Scan for the cell matching the given text and deliver its (x, y) coordinate at center. 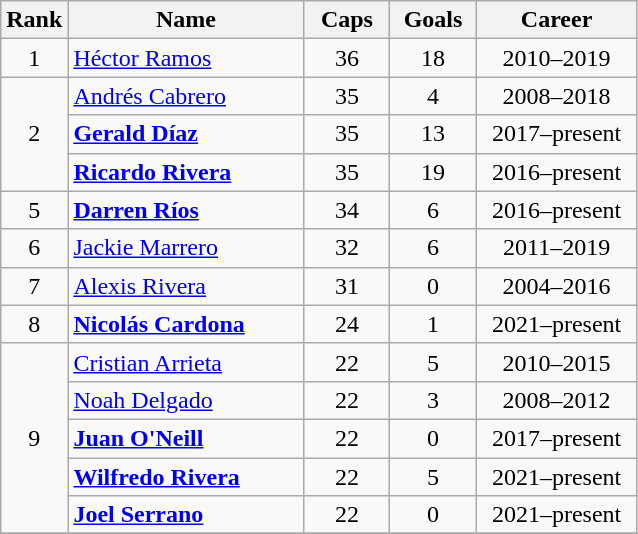
2011–2019 (556, 248)
Héctor Ramos (186, 58)
Goals (433, 20)
Name (186, 20)
13 (433, 134)
Wilfredo Rivera (186, 477)
2004–2016 (556, 286)
8 (34, 324)
Noah Delgado (186, 400)
Alexis Rivera (186, 286)
Joel Serrano (186, 515)
2 (34, 134)
2010–2019 (556, 58)
2008–2012 (556, 400)
34 (347, 210)
Cristian Arrieta (186, 362)
32 (347, 248)
7 (34, 286)
Caps (347, 20)
Gerald Díaz (186, 134)
9 (34, 438)
19 (433, 172)
Ricardo Rivera (186, 172)
Juan O'Neill (186, 438)
Rank (34, 20)
Career (556, 20)
24 (347, 324)
18 (433, 58)
Jackie Marrero (186, 248)
2010–2015 (556, 362)
3 (433, 400)
36 (347, 58)
Nicolás Cardona (186, 324)
2008–2018 (556, 96)
4 (433, 96)
31 (347, 286)
Darren Ríos (186, 210)
Andrés Cabrero (186, 96)
